Return (X, Y) of the center of cell containing provided text 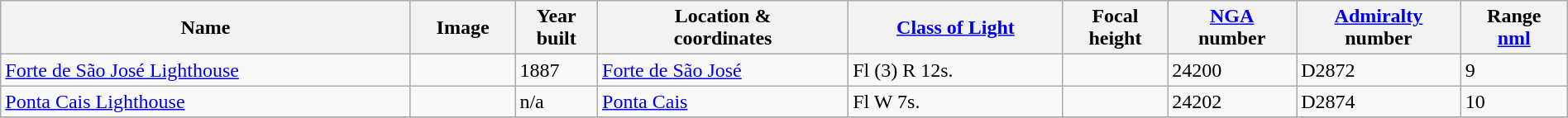
Admiraltynumber (1379, 28)
9 (1513, 70)
D2872 (1379, 70)
Name (205, 28)
Forte de São José (723, 70)
24200 (1232, 70)
Class of Light (956, 28)
Image (463, 28)
n/a (557, 101)
Fl W 7s. (956, 101)
1887 (557, 70)
Fl (3) R 12s. (956, 70)
24202 (1232, 101)
Location & coordinates (723, 28)
NGAnumber (1232, 28)
Ponta Cais (723, 101)
Yearbuilt (557, 28)
Focalheight (1115, 28)
D2874 (1379, 101)
10 (1513, 101)
Ponta Cais Lighthouse (205, 101)
Rangenml (1513, 28)
Forte de São José Lighthouse (205, 70)
